Scan for the cell matching the given text and deliver its [X, Y] coordinate at center. 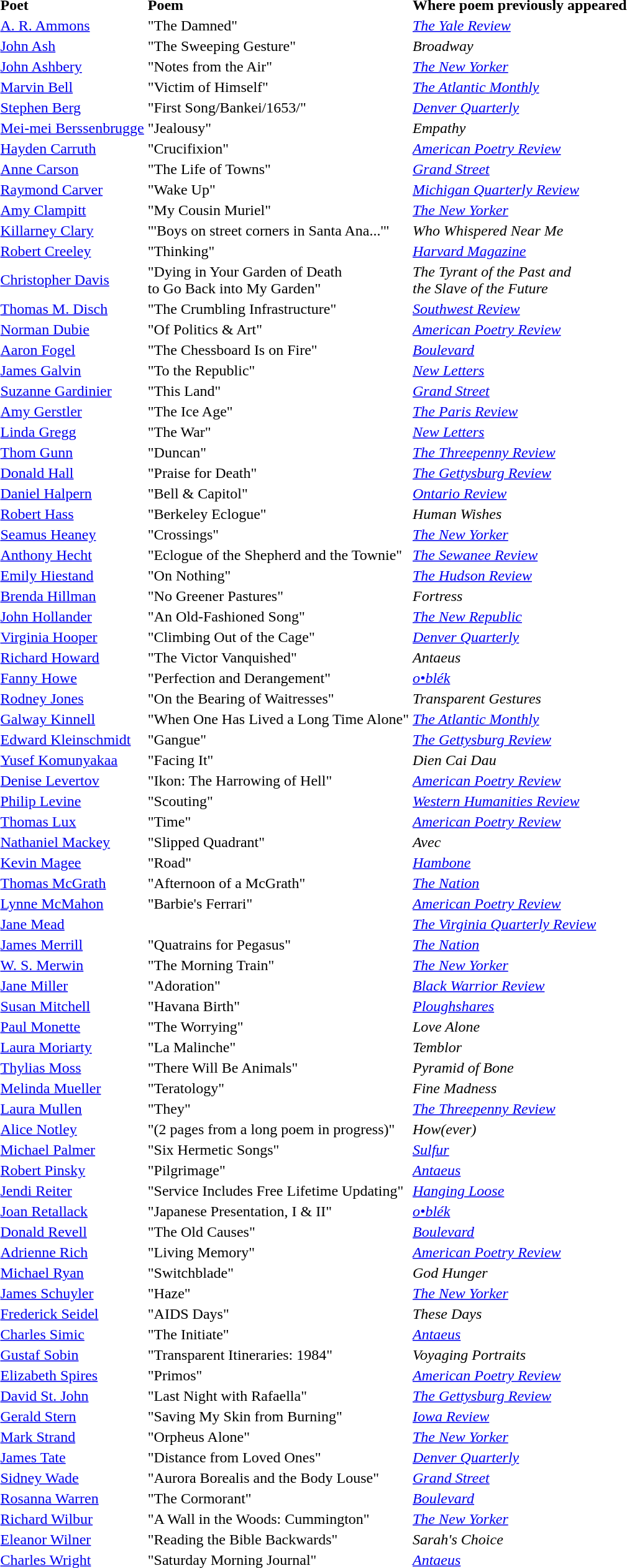
"Road" [278, 863]
"The Victor Vanquished" [278, 658]
"Dying in Your Garden of Death to Go Back into My Garden" [278, 280]
"Duncan" [278, 452]
"They" [278, 1109]
"Victim of Himself" [278, 87]
"Primos" [278, 1375]
"Jealousy" [278, 128]
"Saving My Skin from Burning" [278, 1416]
"The Damned" [278, 25]
"Crucifixion" [278, 149]
"First Song/Bankei/1653/" [278, 108]
"Scouting" [278, 801]
"Bell & Capitol" [278, 493]
"Slipped Quadrant" [278, 842]
"The Worrying" [278, 1027]
"Notes from the Air" [278, 66]
"When One Has Lived a Long Time Alone" [278, 719]
"On the Bearing of Waitresses" [278, 699]
"Afternoon of a McGrath" [278, 883]
"La Malinche" [278, 1047]
"The Chessboard Is on Fire" [278, 350]
"No Greener Pastures" [278, 596]
"Barbie's Ferrari" [278, 904]
"Ikon: The Harrowing of Hell" [278, 781]
"Pilgrimage" [278, 1170]
"Thinking" [278, 251]
"The Old Causes" [278, 1232]
"My Cousin Muriel" [278, 210]
"To the Republic" [278, 370]
"Orpheus Alone" [278, 1437]
"Reading the Bible Backwards" [278, 1539]
"There Will Be Animals" [278, 1068]
"The Ice Age" [278, 411]
"The Sweeping Gesture" [278, 46]
"Perfection and Derangement" [278, 678]
"A Wall in the Woods: Cummington" [278, 1519]
"Of Politics & Art" [278, 329]
"Berkeley Eclogue" [278, 514]
"Adoration" [278, 986]
"Havana Birth" [278, 1006]
"Last Night with Rafaella" [278, 1396]
"(2 pages from a long poem in progress)" [278, 1129]
"The Cormorant" [278, 1498]
"Facing It" [278, 760]
"The Initiate" [278, 1334]
"Japanese Presentation, I & II" [278, 1211]
"'Boys on street corners in Santa Ana...'" [278, 231]
"The Morning Train" [278, 965]
"Teratology" [278, 1088]
"Praise for Death" [278, 473]
"Aurora Borealis and the Body Louse" [278, 1478]
"Transparent Itineraries: 1984" [278, 1355]
"Eclogue of the Shepherd and the Townie" [278, 555]
"Climbing Out of the Cage" [278, 637]
"Living Memory" [278, 1252]
"An Old-Fashioned Song" [278, 617]
"Switchblade" [278, 1273]
"Crossings" [278, 534]
"The War" [278, 432]
"Six Hermetic Songs" [278, 1150]
"Distance from Loved Ones" [278, 1457]
"The Crumbling Infrastructure" [278, 309]
"Wake Up" [278, 190]
"Haze" [278, 1293]
"Quatrains for Pegasus" [278, 945]
"This Land" [278, 391]
"Gangue" [278, 740]
"Service Includes Free Lifetime Updating" [278, 1191]
"Time" [278, 822]
"On Nothing" [278, 575]
"The Life of Towns" [278, 169]
"AIDS Days" [278, 1314]
